From the cell containing the given text, extract its center point as (x, y) coordinate. 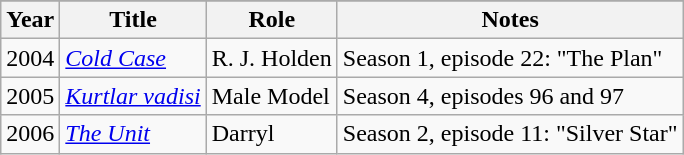
Kurtlar vadisi (133, 96)
Year (30, 20)
Title (133, 20)
2005 (30, 96)
Cold Case (133, 58)
Season 4, episodes 96 and 97 (510, 96)
Notes (510, 20)
Male Model (272, 96)
Season 2, episode 11: "Silver Star" (510, 134)
2004 (30, 58)
2006 (30, 134)
R. J. Holden (272, 58)
Darryl (272, 134)
Role (272, 20)
Season 1, episode 22: "The Plan" (510, 58)
The Unit (133, 134)
